Return the [x, y] coordinate for the center point of the cell that contains the specified text.  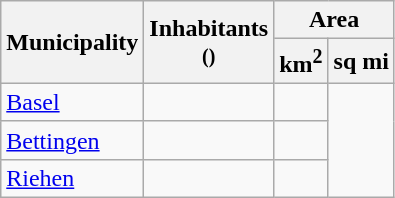
Municipality [72, 42]
Area [334, 20]
Bettingen [72, 140]
km2 [301, 62]
Inhabitants() [209, 42]
Basel [72, 102]
sq mi [361, 62]
Riehen [72, 178]
